Find where the given text appears and provide that cell's center as (x, y) coordinate. 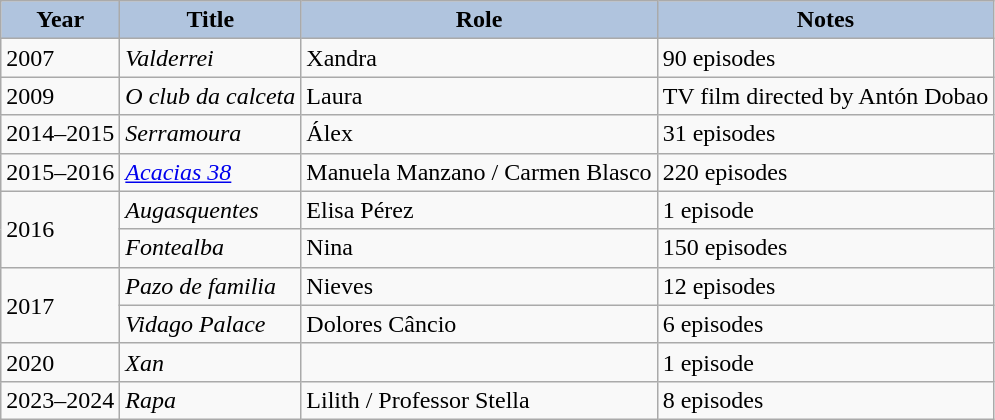
Fontealba (210, 248)
6 episodes (826, 324)
2017 (60, 305)
Title (210, 20)
Serramoura (210, 134)
2014–2015 (60, 134)
2015–2016 (60, 172)
Manuela Manzano / Carmen Blasco (479, 172)
Xandra (479, 58)
Xan (210, 362)
O club da calceta (210, 96)
2016 (60, 229)
31 episodes (826, 134)
90 episodes (826, 58)
Vidago Palace (210, 324)
8 episodes (826, 400)
150 episodes (826, 248)
Role (479, 20)
Elisa Pérez (479, 210)
Dolores Câncio (479, 324)
Augasquentes (210, 210)
Acacias 38 (210, 172)
Notes (826, 20)
Álex (479, 134)
2020 (60, 362)
Rapa (210, 400)
12 episodes (826, 286)
2007 (60, 58)
Nina (479, 248)
Valderrei (210, 58)
Lilith / Professor Stella (479, 400)
TV film directed by Antón Dobao (826, 96)
2009 (60, 96)
Pazo de familia (210, 286)
Year (60, 20)
Nieves (479, 286)
Laura (479, 96)
2023–2024 (60, 400)
220 episodes (826, 172)
